Pinpoint the cell where the given text exists, returning its (x, y) midpoint coordinate. 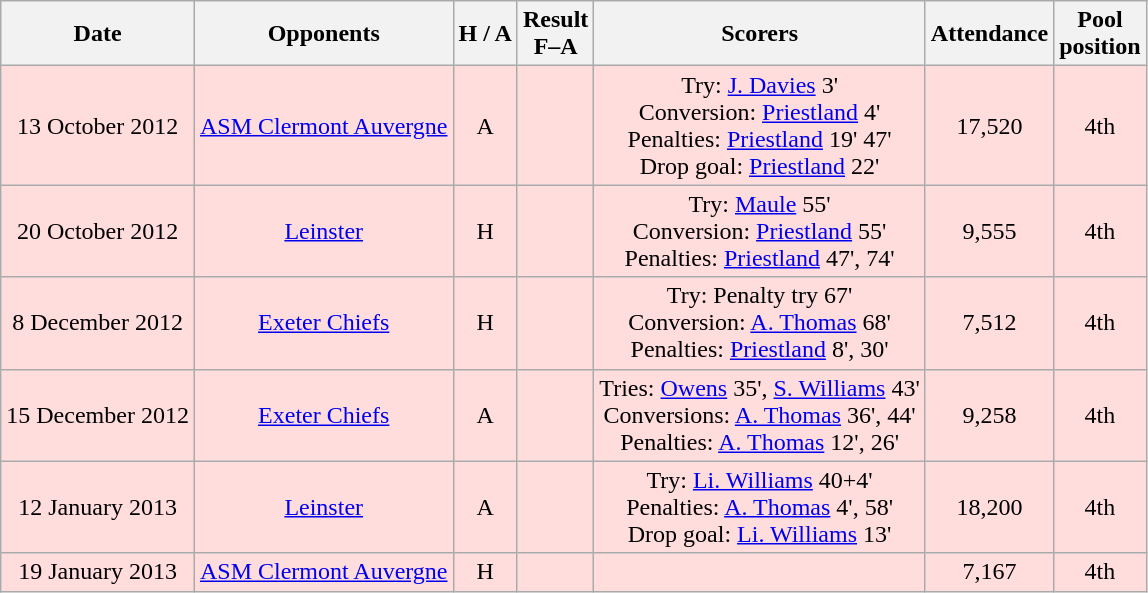
Try: Maule 55' Conversion: Priestland 55' Penalties: Priestland 47', 74' (760, 231)
Scorers (760, 34)
Poolposition (1100, 34)
Try: J. Davies 3' Conversion: Priestland 4' Penalties: Priestland 19' 47' Drop goal: Priestland 22' (760, 126)
Try: Li. Williams 40+4' Penalties: A. Thomas 4', 58' Drop goal: Li. Williams 13' (760, 507)
17,520 (989, 126)
19 January 2013 (98, 572)
ResultF–A (555, 34)
20 October 2012 (98, 231)
H / A (485, 34)
18,200 (989, 507)
9,258 (989, 415)
Try: Penalty try 67' Conversion: A. Thomas 68' Penalties: Priestland 8', 30' (760, 323)
15 December 2012 (98, 415)
13 October 2012 (98, 126)
7,167 (989, 572)
Tries: Owens 35', S. Williams 43' Conversions: A. Thomas 36', 44' Penalties: A. Thomas 12', 26' (760, 415)
Date (98, 34)
8 December 2012 (98, 323)
7,512 (989, 323)
Attendance (989, 34)
12 January 2013 (98, 507)
9,555 (989, 231)
Opponents (324, 34)
